Scan for the cell matching the given text and deliver its [X, Y] coordinate at center. 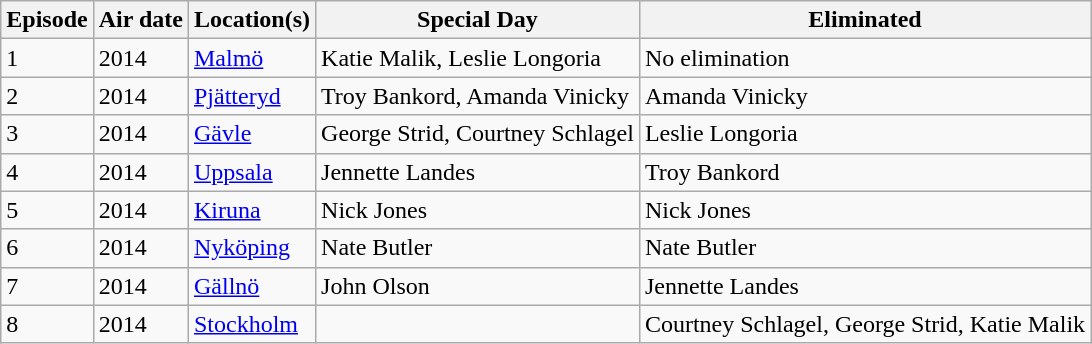
8 [47, 324]
Leslie Longoria [864, 134]
Special Day [478, 20]
Gällnö [252, 286]
Pjätteryd [252, 96]
7 [47, 286]
Eliminated [864, 20]
Katie Malik, Leslie Longoria [478, 58]
Location(s) [252, 20]
Air date [140, 20]
6 [47, 248]
Troy Bankord [864, 172]
1 [47, 58]
2 [47, 96]
No elimination [864, 58]
Gävle [252, 134]
Kiruna [252, 210]
Episode [47, 20]
Uppsala [252, 172]
Amanda Vinicky [864, 96]
4 [47, 172]
Nyköping [252, 248]
George Strid, Courtney Schlagel [478, 134]
Malmö [252, 58]
3 [47, 134]
Stockholm [252, 324]
Troy Bankord, Amanda Vinicky [478, 96]
John Olson [478, 286]
5 [47, 210]
Courtney Schlagel, George Strid, Katie Malik [864, 324]
